For the text-containing cell, return its midpoint in (X, Y) coordinate format. 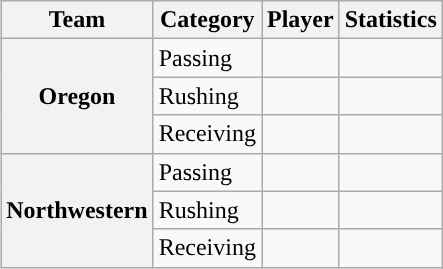
Statistics (390, 20)
Team (77, 20)
Player (301, 20)
Category (207, 20)
Oregon (77, 96)
Northwestern (77, 210)
